Determine the [X, Y] coordinate at the center of the cell enclosing the given text.  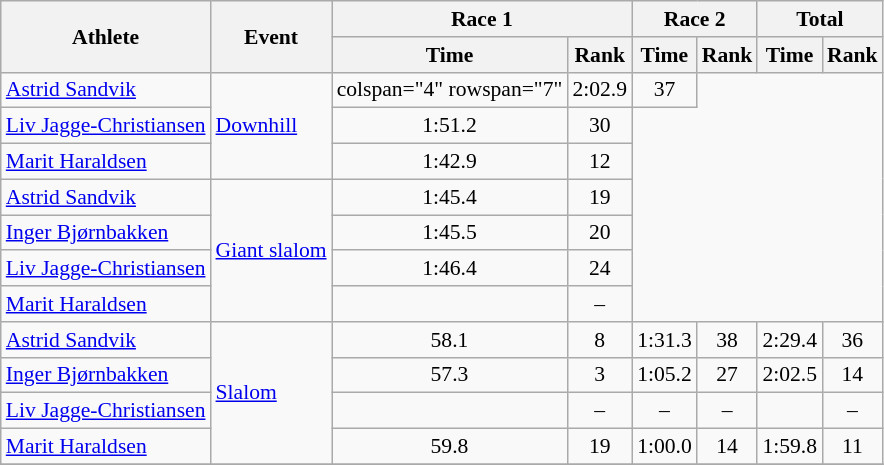
colspan="4" rowspan="7" [450, 90]
30 [600, 126]
2:02.9 [600, 90]
1:45.5 [450, 233]
1:45.4 [450, 197]
11 [852, 447]
1:05.2 [664, 375]
Race 2 [694, 19]
1:51.2 [450, 126]
Giant slalom [272, 250]
20 [600, 233]
27 [728, 375]
1:46.4 [450, 269]
Slalom [272, 393]
38 [728, 340]
Event [272, 36]
12 [600, 162]
Race 1 [482, 19]
2:02.5 [790, 375]
3 [600, 375]
1:00.0 [664, 447]
Downhill [272, 126]
36 [852, 340]
59.8 [450, 447]
8 [600, 340]
37 [664, 90]
Athlete [106, 36]
1:59.8 [790, 447]
57.3 [450, 375]
24 [600, 269]
1:31.3 [664, 340]
58.1 [450, 340]
2:29.4 [790, 340]
1:42.9 [450, 162]
Total [820, 19]
